Scan for the cell matching the given text and deliver its [X, Y] coordinate at center. 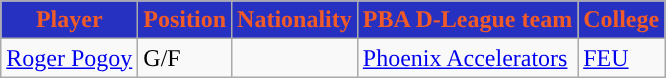
Phoenix Accelerators [467, 58]
Roger Pogoy [70, 58]
Nationality [295, 20]
Player [70, 20]
Position [185, 20]
PBA D-League team [467, 20]
FEU [622, 58]
College [622, 20]
G/F [185, 58]
